Provide the [X, Y] coordinate of the cell's center where the given text is located.  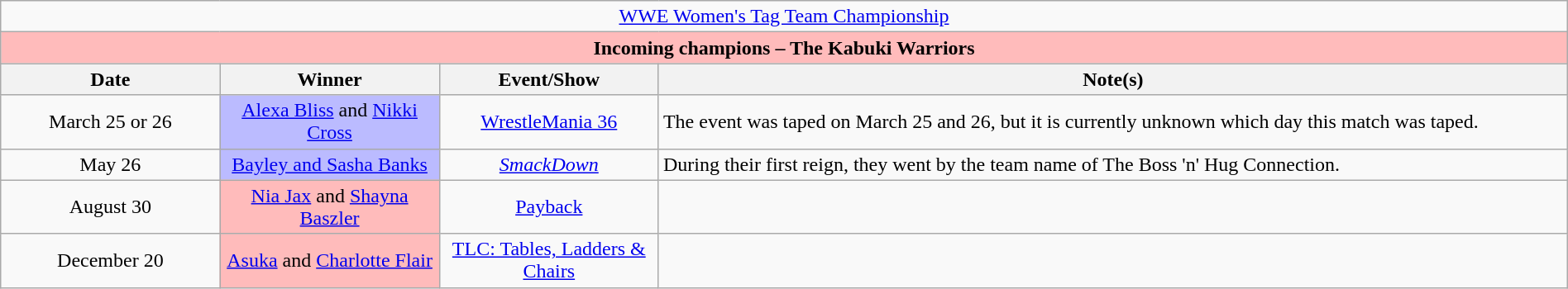
Note(s) [1113, 79]
Asuka and Charlotte Flair [329, 261]
WWE Women's Tag Team Championship [784, 17]
Alexa Bliss and Nikki Cross [329, 122]
Incoming champions – The Kabuki Warriors [784, 48]
May 26 [111, 164]
Event/Show [549, 79]
Bayley and Sasha Banks [329, 164]
Nia Jax and Shayna Baszler [329, 206]
The event was taped on March 25 and 26, but it is currently unknown which day this match was taped. [1113, 122]
March 25 or 26 [111, 122]
WrestleMania 36 [549, 122]
Winner [329, 79]
During their first reign, they went by the team name of The Boss 'n' Hug Connection. [1113, 164]
August 30 [111, 206]
Payback [549, 206]
Date [111, 79]
December 20 [111, 261]
SmackDown [549, 164]
TLC: Tables, Ladders & Chairs [549, 261]
